Detect which cell encompasses the target text, then output its (X, Y) center coordinate. 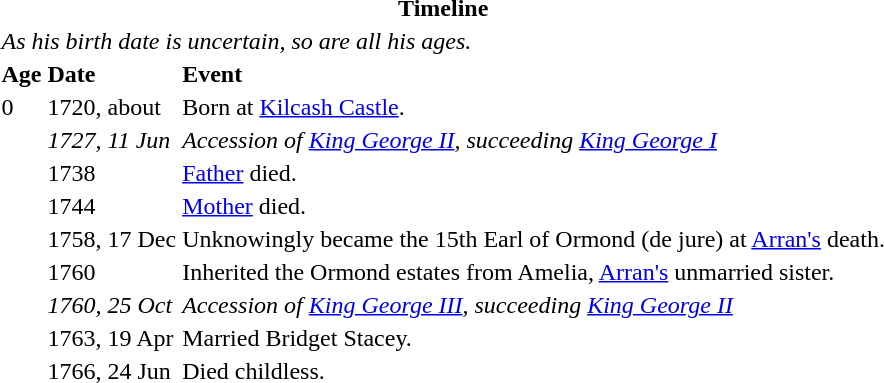
0 (22, 107)
1744 (112, 206)
Age (22, 74)
Date (112, 74)
1760, 25 Oct (112, 305)
1760 (112, 272)
1738 (112, 173)
1763, 19 Apr (112, 338)
1727, 11 Jun (112, 140)
1720, about (112, 107)
1758, 17 Dec (112, 239)
